Provide the [X, Y] coordinate of the cell's center where the given text is located.  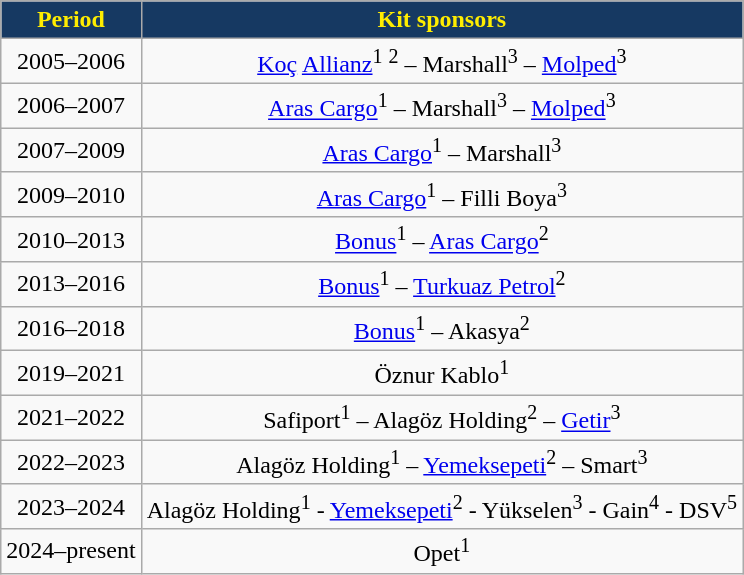
2024–present [71, 552]
Bonus1 – Aras Cargo2 [442, 240]
Aras Cargo1 – Marshall3 [442, 150]
2005–2006 [71, 62]
Bonus1 – Turkuaz Petrol2 [442, 284]
Safiport1 – Alagöz Holding2 – Getir3 [442, 418]
2009–2010 [71, 194]
2022–2023 [71, 462]
Koç Allianz1 2 – Marshall3 – Molped3 [442, 62]
Alagöz Holding1 - Yemeksepeti2 - Yükselen3 - Gain4 - DSV5 [442, 506]
2019–2021 [71, 374]
2021–2022 [71, 418]
Bonus1 – Akasya2 [442, 328]
2010–2013 [71, 240]
Aras Cargo1 – Marshall3 – Molped3 [442, 106]
2013–2016 [71, 284]
Period [71, 20]
Öznur Kablo1 [442, 374]
2006–2007 [71, 106]
2007–2009 [71, 150]
Opet1 [442, 552]
2016–2018 [71, 328]
Aras Cargo1 – Filli Boya3 [442, 194]
Kit sponsors [442, 20]
Alagöz Holding1 – Yemeksepeti2 – Smart3 [442, 462]
2023–2024 [71, 506]
